Provide the (x, y) coordinate of the cell's center where the given text is located.  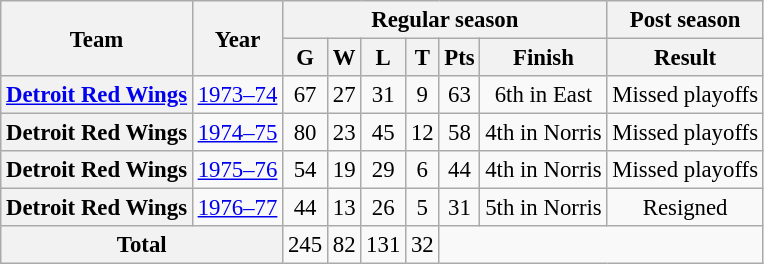
82 (344, 245)
Team (97, 38)
Total (142, 245)
Year (237, 38)
6 (422, 170)
12 (422, 133)
9 (422, 95)
26 (384, 208)
Finish (544, 58)
1976–77 (237, 208)
80 (306, 133)
1974–75 (237, 133)
L (384, 58)
Resigned (685, 208)
Post season (685, 20)
29 (384, 170)
5 (422, 208)
Regular season (445, 20)
63 (460, 95)
67 (306, 95)
T (422, 58)
32 (422, 245)
1975–76 (237, 170)
58 (460, 133)
G (306, 58)
131 (384, 245)
1973–74 (237, 95)
6th in East (544, 95)
Pts (460, 58)
27 (344, 95)
19 (344, 170)
245 (306, 245)
5th in Norris (544, 208)
13 (344, 208)
45 (384, 133)
54 (306, 170)
23 (344, 133)
W (344, 58)
Result (685, 58)
